Pinpoint the cell where the given text exists, returning its [X, Y] midpoint coordinate. 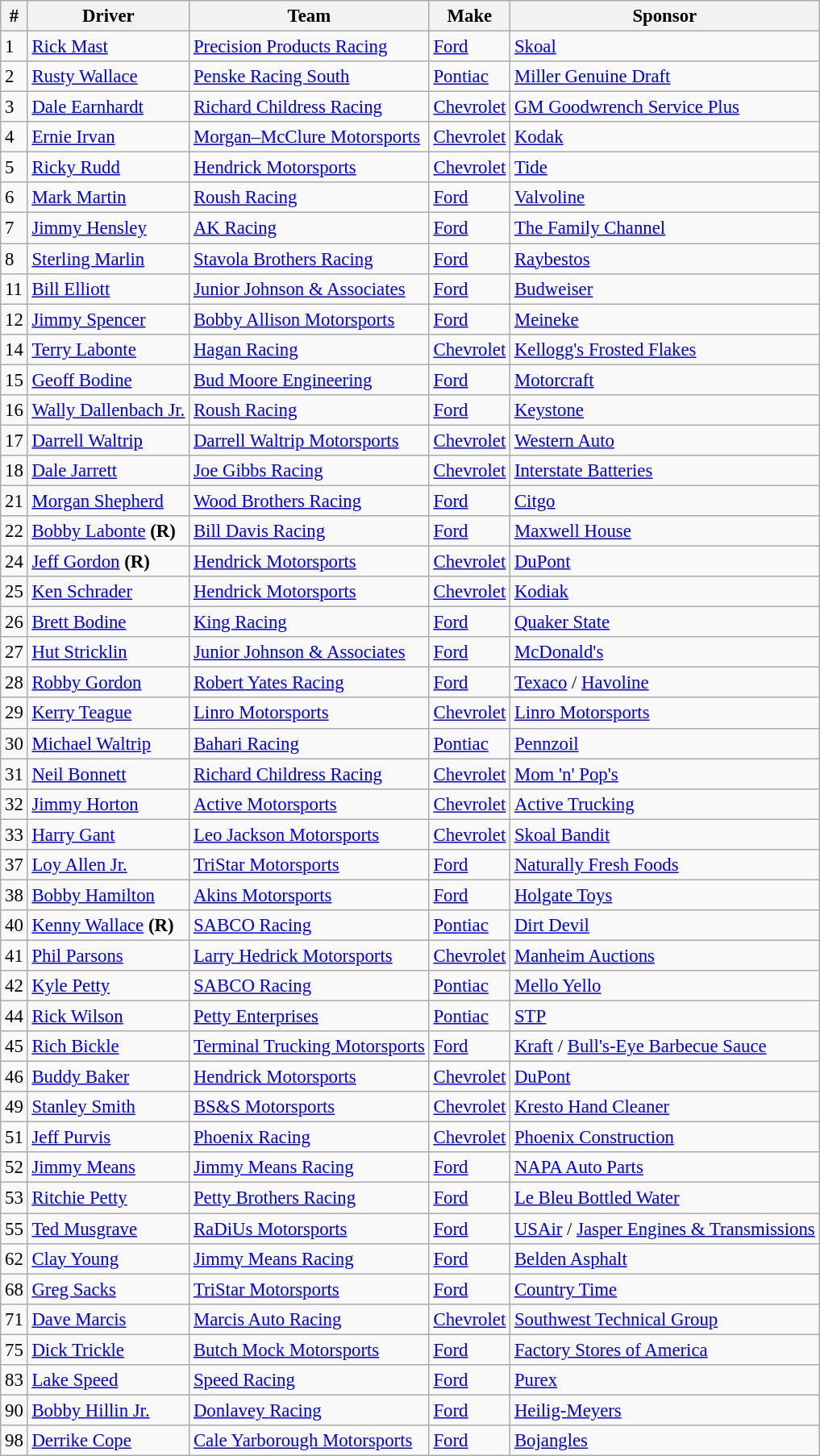
Jeff Gordon (R) [108, 562]
Kresto Hand Cleaner [664, 1107]
Ken Schrader [108, 592]
Motorcraft [664, 380]
16 [15, 410]
98 [15, 1441]
Active Trucking [664, 804]
Rick Wilson [108, 1017]
Hagan Racing [310, 349]
Maxwell House [664, 531]
37 [15, 865]
STP [664, 1017]
Bill Davis Racing [310, 531]
Skoal [664, 47]
NAPA Auto Parts [664, 1168]
Active Motorsports [310, 804]
Jimmy Hensley [108, 228]
27 [15, 652]
Le Bleu Bottled Water [664, 1198]
Interstate Batteries [664, 471]
Manheim Auctions [664, 955]
Jeff Purvis [108, 1138]
Stavola Brothers Racing [310, 259]
38 [15, 895]
Raybestos [664, 259]
King Racing [310, 622]
71 [15, 1319]
Petty Enterprises [310, 1017]
Neil Bonnett [108, 774]
5 [15, 168]
49 [15, 1107]
Bobby Hillin Jr. [108, 1410]
Tide [664, 168]
Morgan Shepherd [108, 501]
Skoal Bandit [664, 834]
Western Auto [664, 440]
AK Racing [310, 228]
Dick Trickle [108, 1350]
41 [15, 955]
Jimmy Spencer [108, 319]
11 [15, 289]
# [15, 16]
Phoenix Racing [310, 1138]
RaDiUs Motorsports [310, 1229]
55 [15, 1229]
Purex [664, 1380]
Greg Sacks [108, 1289]
Bahari Racing [310, 743]
The Family Channel [664, 228]
GM Goodwrench Service Plus [664, 107]
Ted Musgrave [108, 1229]
Penske Racing South [310, 77]
Darrell Waltrip [108, 440]
Morgan–McClure Motorsports [310, 137]
Citgo [664, 501]
7 [15, 228]
24 [15, 562]
Mark Martin [108, 198]
42 [15, 986]
30 [15, 743]
Phoenix Construction [664, 1138]
Hut Stricklin [108, 652]
Bud Moore Engineering [310, 380]
Southwest Technical Group [664, 1319]
26 [15, 622]
51 [15, 1138]
28 [15, 683]
Stanley Smith [108, 1107]
31 [15, 774]
Petty Brothers Racing [310, 1198]
Mello Yello [664, 986]
Rich Bickle [108, 1046]
Jimmy Means [108, 1168]
McDonald's [664, 652]
Derrike Cope [108, 1441]
33 [15, 834]
6 [15, 198]
22 [15, 531]
45 [15, 1046]
68 [15, 1289]
Speed Racing [310, 1380]
Factory Stores of America [664, 1350]
Michael Waltrip [108, 743]
Meineke [664, 319]
Driver [108, 16]
Ritchie Petty [108, 1198]
Miller Genuine Draft [664, 77]
Wally Dallenbach Jr. [108, 410]
Harry Gant [108, 834]
Leo Jackson Motorsports [310, 834]
Ernie Irvan [108, 137]
Bobby Labonte (R) [108, 531]
Country Time [664, 1289]
62 [15, 1258]
Texaco / Havoline [664, 683]
8 [15, 259]
Bojangles [664, 1441]
Team [310, 16]
21 [15, 501]
Kerry Teague [108, 713]
Kodak [664, 137]
Heilig-Meyers [664, 1410]
Geoff Bodine [108, 380]
12 [15, 319]
Darrell Waltrip Motorsports [310, 440]
Rick Mast [108, 47]
52 [15, 1168]
53 [15, 1198]
90 [15, 1410]
46 [15, 1077]
40 [15, 926]
USAir / Jasper Engines & Transmissions [664, 1229]
Budweiser [664, 289]
Valvoline [664, 198]
Bobby Hamilton [108, 895]
Loy Allen Jr. [108, 865]
Precision Products Racing [310, 47]
Quaker State [664, 622]
Naturally Fresh Foods [664, 865]
44 [15, 1017]
29 [15, 713]
Make [469, 16]
Cale Yarborough Motorsports [310, 1441]
Donlavey Racing [310, 1410]
25 [15, 592]
BS&S Motorsports [310, 1107]
Dave Marcis [108, 1319]
Holgate Toys [664, 895]
2 [15, 77]
Robby Gordon [108, 683]
18 [15, 471]
Kellogg's Frosted Flakes [664, 349]
Sponsor [664, 16]
75 [15, 1350]
Belden Asphalt [664, 1258]
Pennzoil [664, 743]
Jimmy Horton [108, 804]
Buddy Baker [108, 1077]
Kodiak [664, 592]
Clay Young [108, 1258]
15 [15, 380]
32 [15, 804]
Joe Gibbs Racing [310, 471]
Larry Hedrick Motorsports [310, 955]
Dirt Devil [664, 926]
17 [15, 440]
Terminal Trucking Motorsports [310, 1046]
14 [15, 349]
Rusty Wallace [108, 77]
Kenny Wallace (R) [108, 926]
83 [15, 1380]
Lake Speed [108, 1380]
4 [15, 137]
Robert Yates Racing [310, 683]
1 [15, 47]
Keystone [664, 410]
Kyle Petty [108, 986]
3 [15, 107]
Phil Parsons [108, 955]
Kraft / Bull's-Eye Barbecue Sauce [664, 1046]
Sterling Marlin [108, 259]
Dale Jarrett [108, 471]
Akins Motorsports [310, 895]
Terry Labonte [108, 349]
Wood Brothers Racing [310, 501]
Bobby Allison Motorsports [310, 319]
Butch Mock Motorsports [310, 1350]
Dale Earnhardt [108, 107]
Bill Elliott [108, 289]
Brett Bodine [108, 622]
Marcis Auto Racing [310, 1319]
Ricky Rudd [108, 168]
Mom 'n' Pop's [664, 774]
